For the text-containing cell, return its midpoint in [x, y] coordinate format. 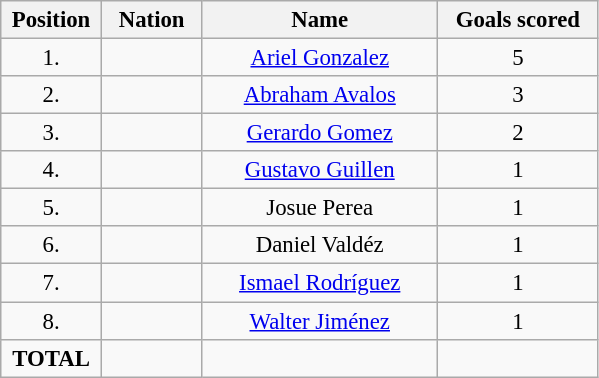
Abraham Avalos [320, 95]
8. [52, 321]
Nation [152, 20]
Josue Perea [320, 208]
2. [52, 95]
TOTAL [52, 358]
Gerardo Gomez [320, 133]
3. [52, 133]
Walter Jiménez [320, 321]
3 [518, 95]
5 [518, 58]
Ismael Rodríguez [320, 283]
Daniel Valdéz [320, 245]
Position [52, 20]
Ariel Gonzalez [320, 58]
1. [52, 58]
4. [52, 170]
Name [320, 20]
7. [52, 283]
6. [52, 245]
Goals scored [518, 20]
Gustavo Guillen [320, 170]
2 [518, 133]
5. [52, 208]
